Identify which cell holds the provided text, then report its (x, y) central coordinate. 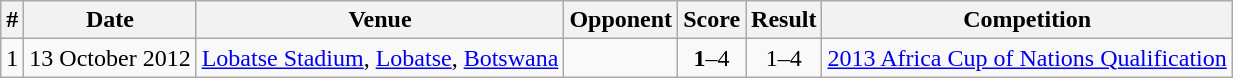
# (12, 20)
Result (784, 20)
Competition (1027, 20)
Opponent (621, 20)
2013 Africa Cup of Nations Qualification (1027, 58)
13 October 2012 (110, 58)
Lobatse Stadium, Lobatse, Botswana (380, 58)
Date (110, 20)
Score (712, 20)
Venue (380, 20)
1 (12, 58)
